Identify which cell holds the provided text, then report its [x, y] central coordinate. 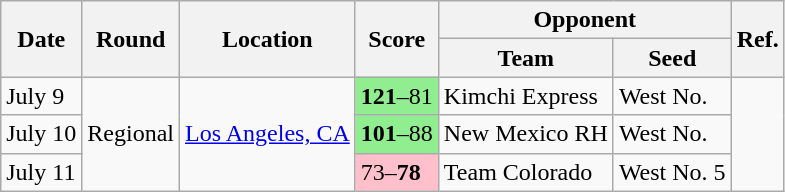
July 10 [42, 134]
July 11 [42, 172]
Kimchi Express [526, 96]
73–78 [396, 172]
New Mexico RH [526, 134]
Los Angeles, CA [268, 134]
Regional [131, 134]
Team [526, 58]
Ref. [758, 39]
Date [42, 39]
Score [396, 39]
Location [268, 39]
Opponent [584, 20]
West No. 5 [672, 172]
101–88 [396, 134]
121–81 [396, 96]
Round [131, 39]
Seed [672, 58]
Team Colorado [526, 172]
July 9 [42, 96]
